For the text-containing cell, return its midpoint in [x, y] coordinate format. 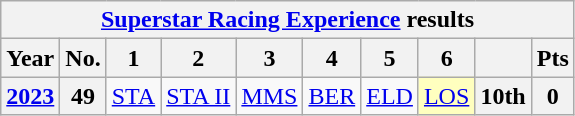
Superstar Racing Experience results [288, 20]
BER [332, 96]
49 [83, 96]
LOS [446, 96]
6 [446, 58]
Pts [552, 58]
Year [30, 58]
4 [332, 58]
10th [503, 96]
STA II [198, 96]
ELD [390, 96]
2023 [30, 96]
2 [198, 58]
1 [133, 58]
MMS [270, 96]
3 [270, 58]
STA [133, 96]
5 [390, 58]
0 [552, 96]
No. [83, 58]
